Output the (x, y) coordinate of the center of the cell containing the given text.  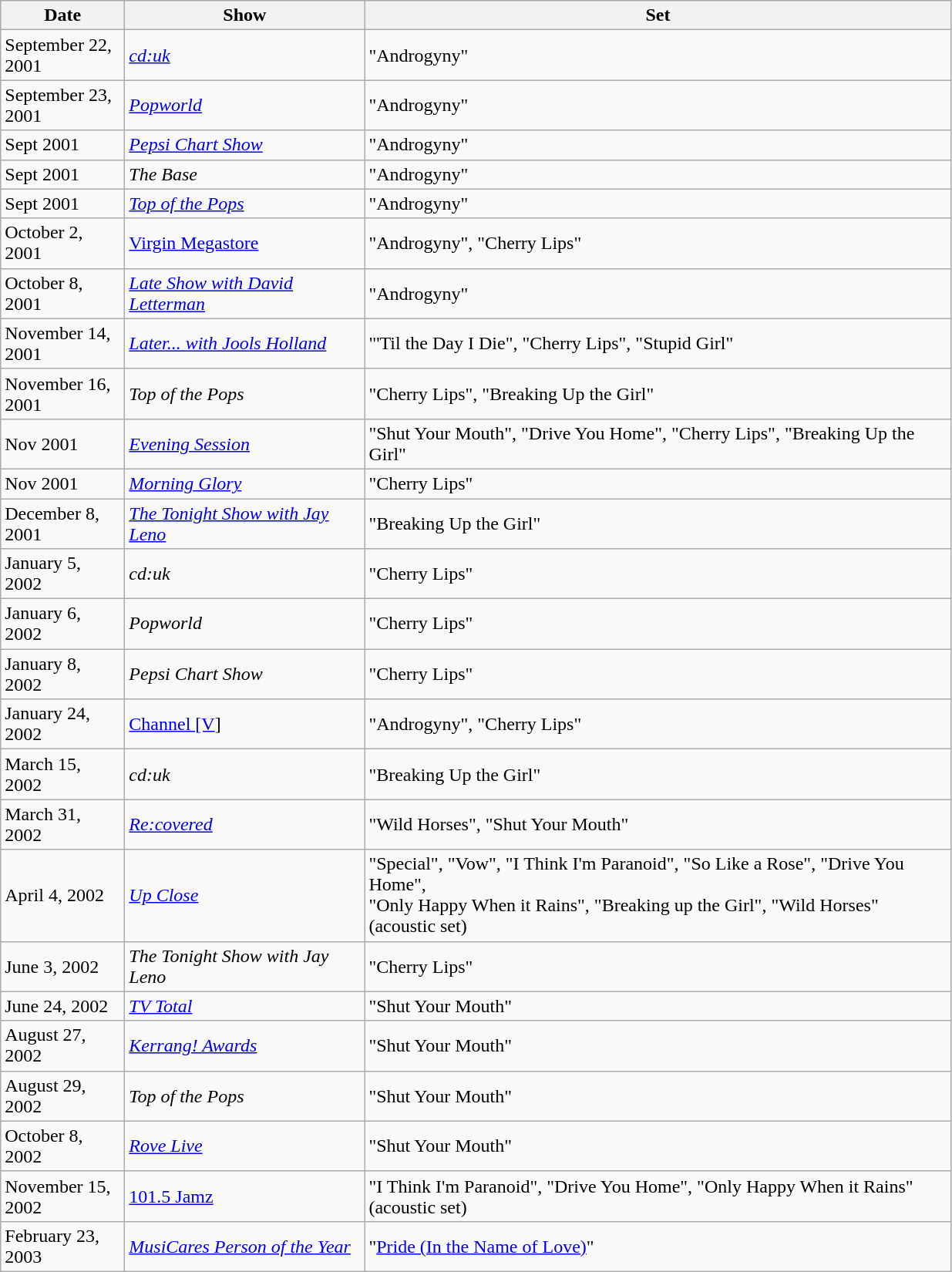
January 24, 2002 (63, 725)
"Wild Horses", "Shut Your Mouth" (658, 825)
June 24, 2002 (63, 1006)
Rove Live (245, 1146)
Channel [V] (245, 725)
November 14, 2001 (63, 344)
Later... with Jools Holland (245, 344)
August 29, 2002 (63, 1096)
December 8, 2001 (63, 523)
January 8, 2002 (63, 674)
Show (245, 15)
"Shut Your Mouth", "Drive You Home", "Cherry Lips", "Breaking Up the Girl" (658, 444)
August 27, 2002 (63, 1045)
"'Til the Day I Die", "Cherry Lips", "Stupid Girl" (658, 344)
Morning Glory (245, 483)
Kerrang! Awards (245, 1045)
June 3, 2002 (63, 967)
Evening Session (245, 444)
The Base (245, 174)
September 23, 2001 (63, 105)
October 8, 2002 (63, 1146)
MusiCares Person of the Year (245, 1246)
October 2, 2001 (63, 244)
"Pride (In the Name of Love)" (658, 1246)
Up Close (245, 896)
Late Show with David Letterman (245, 293)
November 16, 2001 (63, 393)
Set (658, 15)
March 31, 2002 (63, 825)
TV Total (245, 1006)
Re:covered (245, 825)
April 4, 2002 (63, 896)
September 22, 2001 (63, 56)
"Cherry Lips", "Breaking Up the Girl" (658, 393)
October 8, 2001 (63, 293)
Date (63, 15)
January 6, 2002 (63, 624)
March 15, 2002 (63, 774)
January 5, 2002 (63, 574)
101.5 Jamz (245, 1196)
November 15, 2002 (63, 1196)
Virgin Megastore (245, 244)
February 23, 2003 (63, 1246)
"I Think I'm Paranoid", "Drive You Home", "Only Happy When it Rains" (acoustic set) (658, 1196)
